Extract the (x, y) coordinate from the center of the cell holding the provided text.  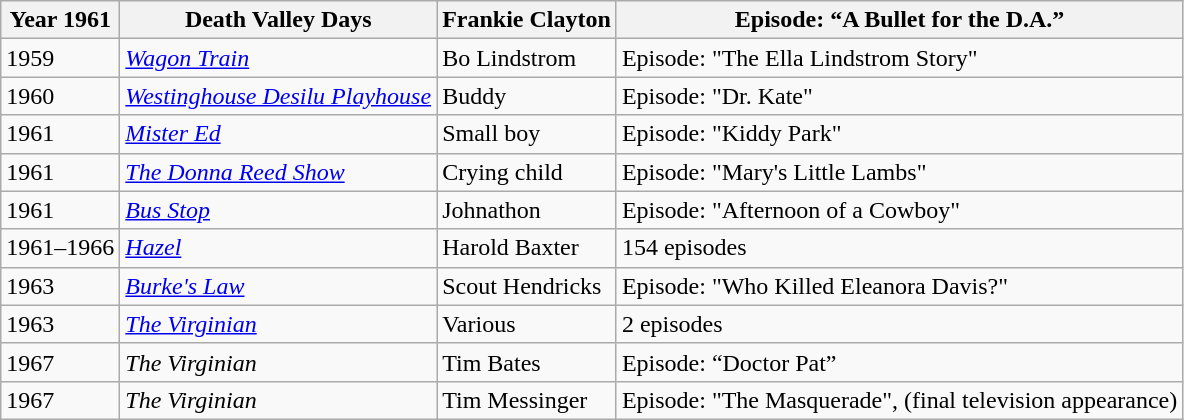
Harold Baxter (527, 248)
Mister Ed (278, 134)
Hazel (278, 248)
Episode: "Kiddy Park" (899, 134)
Tim Messinger (527, 400)
Episode: "Afternoon of a Cowboy" (899, 210)
Various (527, 324)
Bus Stop (278, 210)
Episode: "The Ella Lindstrom Story" (899, 58)
The Donna Reed Show (278, 172)
Westinghouse Desilu Playhouse (278, 96)
154 episodes (899, 248)
Episode: "The Masquerade", (final television appearance) (899, 400)
Crying child (527, 172)
Episode: “Doctor Pat” (899, 362)
Buddy (527, 96)
Bo Lindstrom (527, 58)
1961–1966 (60, 248)
Tim Bates (527, 362)
Johnathon (527, 210)
Death Valley Days (278, 20)
Wagon Train (278, 58)
Episode: "Who Killed Eleanora Davis?" (899, 286)
Episode: "Mary's Little Lambs" (899, 172)
Small boy (527, 134)
1959 (60, 58)
Burke's Law (278, 286)
Scout Hendricks (527, 286)
2 episodes (899, 324)
1960 (60, 96)
Episode: "Dr. Kate" (899, 96)
Year 1961 (60, 20)
Frankie Clayton (527, 20)
Episode: “A Bullet for the D.A.” (899, 20)
